Find where the given text appears and provide that cell's center as [X, Y] coordinate. 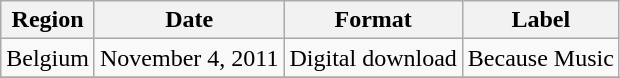
November 4, 2011 [188, 58]
Format [373, 20]
Date [188, 20]
Belgium [48, 58]
Region [48, 20]
Because Music [540, 58]
Label [540, 20]
Digital download [373, 58]
